Identify which cell holds the provided text, then report its (X, Y) central coordinate. 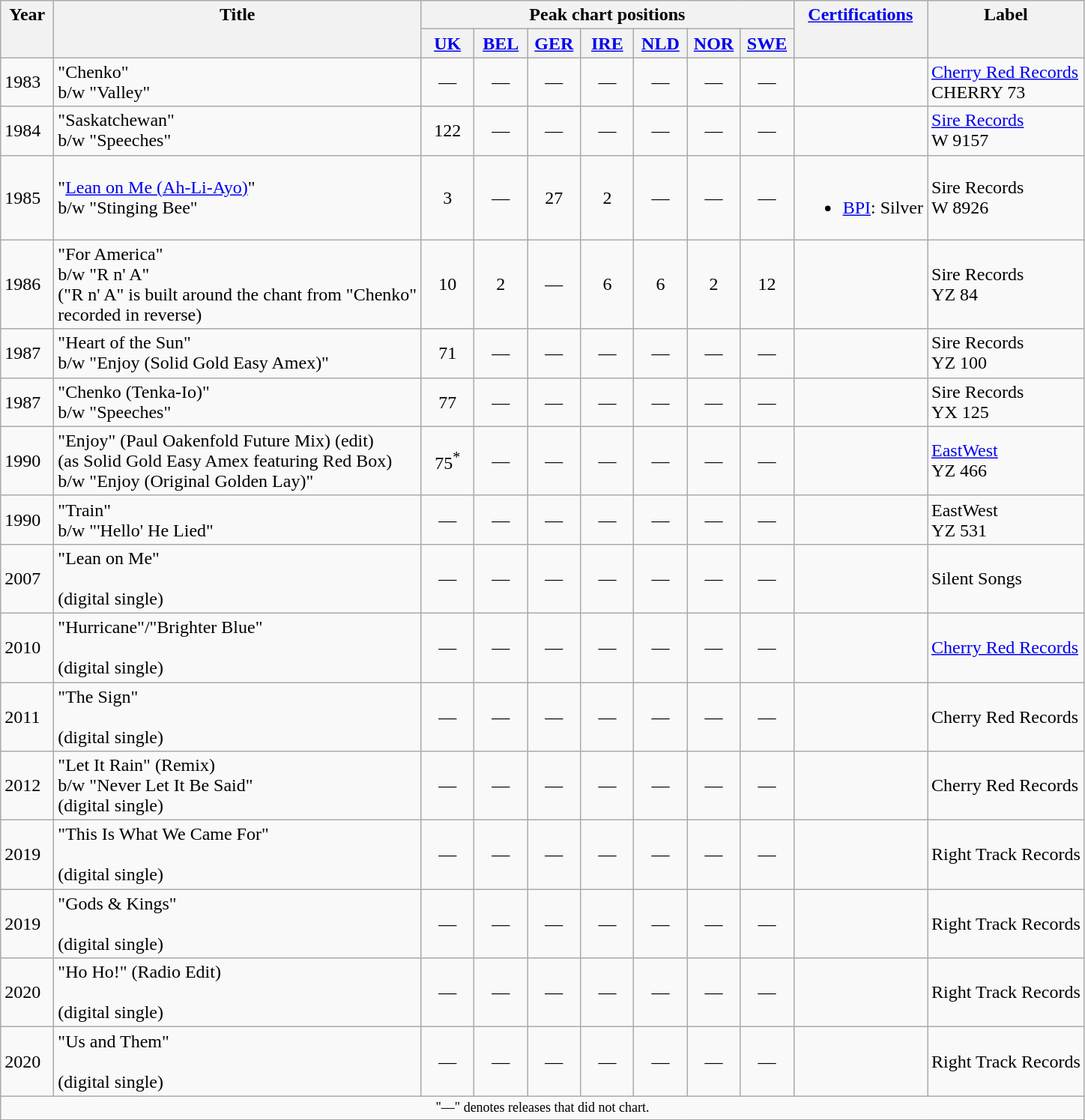
Label (1006, 29)
NOR (713, 43)
Certifications (860, 29)
71 (448, 354)
"This Is What We Came For"(digital single) (238, 855)
NLD (661, 43)
Peak chart positions (607, 15)
"The Sign"(digital single) (238, 716)
BPI: Silver (860, 198)
1983 (27, 82)
"Heart of the Sun"b/w "Enjoy (Solid Gold Easy Amex)" (238, 354)
BEL (501, 43)
Silent Songs (1006, 578)
Title (238, 29)
122 (448, 130)
"Let It Rain" (Remix)b/w "Never Let It Be Said" (digital single) (238, 786)
77 (448, 402)
"Lean on Me"(digital single) (238, 578)
UK (448, 43)
GER (554, 43)
1986 (27, 285)
SWE (767, 43)
3 (448, 198)
Year (27, 29)
"Hurricane"/"Brighter Blue"(digital single) (238, 647)
Sire RecordsYZ 100 (1006, 354)
Sire RecordsW 9157 (1006, 130)
2012 (27, 786)
12 (767, 285)
Sire RecordsW 8926 (1006, 198)
Sire RecordsYX 125 (1006, 402)
"Chenko (Tenka-Io)"b/w "Speeches" (238, 402)
10 (448, 285)
"For America"b/w "R n' A" ("R n' A" is built around the chant from "Chenko" recorded in reverse) (238, 285)
"—" denotes releases that did not chart. (542, 1107)
"Saskatchewan"b/w "Speeches" (238, 130)
EastWestYZ 466 (1006, 461)
2007 (27, 578)
"Train"b/w "'Hello' He Lied" (238, 520)
IRE (607, 43)
"Enjoy" (Paul Oakenfold Future Mix) (edit)(as Solid Gold Easy Amex featuring Red Box) b/w "Enjoy (Original Golden Lay)" (238, 461)
"Us and Them"(digital single) (238, 1062)
EastWestYZ 531 (1006, 520)
2011 (27, 716)
Cherry Red RecordsCHERRY 73 (1006, 82)
2010 (27, 647)
"Chenko"b/w "Valley" (238, 82)
"Lean on Me (Ah-Li-Ayo)"b/w "Stinging Bee" (238, 198)
27 (554, 198)
1985 (27, 198)
Sire RecordsYZ 84 (1006, 285)
1984 (27, 130)
75* (448, 461)
"Ho Ho!" (Radio Edit)(digital single) (238, 993)
"Gods & Kings"(digital single) (238, 924)
